Scan for the cell matching the given text and deliver its (x, y) coordinate at center. 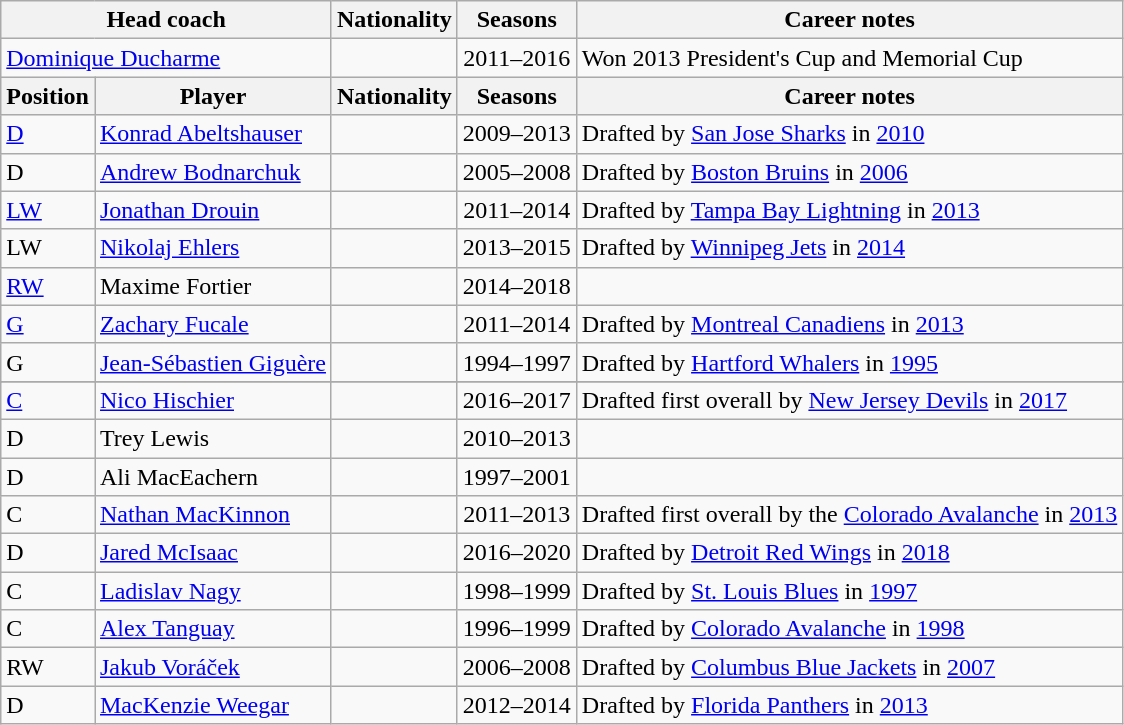
Nico Hischier (212, 400)
2011–2016 (516, 58)
1998–1999 (516, 591)
2011–2013 (516, 515)
Nathan MacKinnon (212, 515)
Drafted by St. Louis Blues in 1997 (849, 591)
Drafted by Colorado Avalanche in 1998 (849, 629)
Won 2013 President's Cup and Memorial Cup (849, 58)
2005–2008 (516, 172)
Jakub Voráček (212, 667)
2010–2013 (516, 438)
Jonathan Drouin (212, 210)
Position (48, 96)
2016–2020 (516, 553)
2014–2018 (516, 286)
1997–2001 (516, 477)
Drafted by Florida Panthers in 2013 (849, 705)
Drafted by San Jose Sharks in 2010 (849, 134)
Jared McIsaac (212, 553)
2009–2013 (516, 134)
Dominique Ducharme (166, 58)
Drafted by Columbus Blue Jackets in 2007 (849, 667)
Jean-Sébastien Giguère (212, 362)
Maxime Fortier (212, 286)
Drafted by Detroit Red Wings in 2018 (849, 553)
Drafted by Winnipeg Jets in 2014 (849, 248)
Andrew Bodnarchuk (212, 172)
Drafted by Boston Bruins in 2006 (849, 172)
Player (212, 96)
Drafted by Hartford Whalers in 1995 (849, 362)
Head coach (166, 20)
2016–2017 (516, 400)
Trey Lewis (212, 438)
Drafted first overall by the Colorado Avalanche in 2013 (849, 515)
Nikolaj Ehlers (212, 248)
MacKenzie Weegar (212, 705)
Drafted by Montreal Canadiens in 2013 (849, 324)
Drafted first overall by New Jersey Devils in 2017 (849, 400)
Zachary Fucale (212, 324)
1996–1999 (516, 629)
Alex Tanguay (212, 629)
2006–2008 (516, 667)
2012–2014 (516, 705)
Konrad Abeltshauser (212, 134)
1994–1997 (516, 362)
Ladislav Nagy (212, 591)
2013–2015 (516, 248)
Ali MacEachern (212, 477)
Drafted by Tampa Bay Lightning in 2013 (849, 210)
